Determine the (X, Y) coordinate at the center of the cell enclosing the given text.  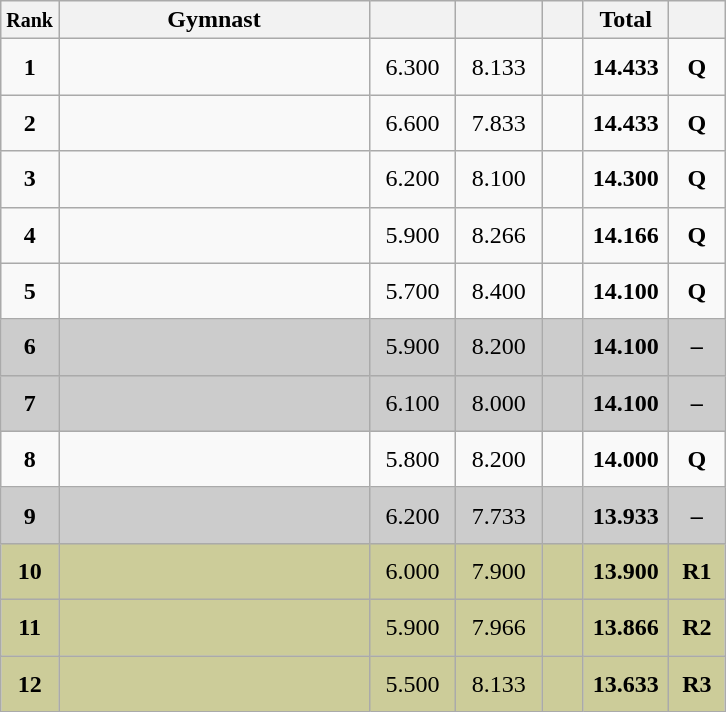
7.833 (499, 123)
13.633 (626, 684)
5 (30, 291)
5.700 (413, 291)
7.733 (499, 515)
10 (30, 571)
8.400 (499, 291)
R2 (697, 627)
7.900 (499, 571)
14.300 (626, 179)
R1 (697, 571)
12 (30, 684)
6.100 (413, 403)
6 (30, 347)
3 (30, 179)
13.900 (626, 571)
5.500 (413, 684)
Gymnast (214, 20)
13.866 (626, 627)
6.300 (413, 67)
7.966 (499, 627)
5.800 (413, 459)
9 (30, 515)
Total (626, 20)
4 (30, 235)
1 (30, 67)
8 (30, 459)
6.000 (413, 571)
14.166 (626, 235)
8.100 (499, 179)
14.000 (626, 459)
11 (30, 627)
R3 (697, 684)
13.933 (626, 515)
7 (30, 403)
2 (30, 123)
8.266 (499, 235)
8.000 (499, 403)
6.600 (413, 123)
Rank (30, 20)
